Capture the cell that displays the provided text and extract its [x, y] central coordinate. 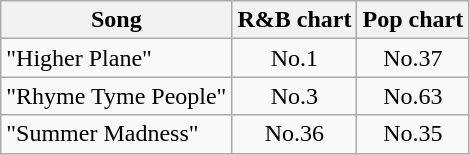
No.35 [413, 134]
"Rhyme Tyme People" [116, 96]
Pop chart [413, 20]
No.63 [413, 96]
"Summer Madness" [116, 134]
Song [116, 20]
No.3 [294, 96]
R&B chart [294, 20]
No.36 [294, 134]
No.37 [413, 58]
"Higher Plane" [116, 58]
No.1 [294, 58]
